Scan for the cell matching the given text and deliver its (x, y) coordinate at center. 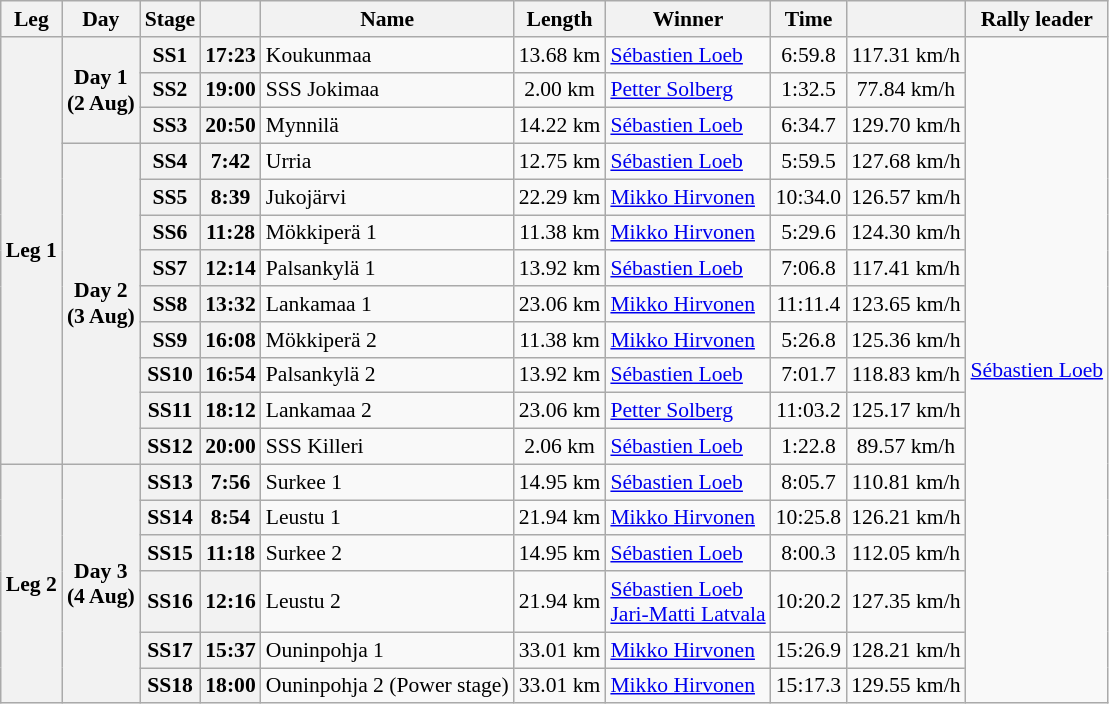
18:12 (230, 411)
6:34.7 (808, 126)
128.21 km/h (906, 650)
11:03.2 (808, 411)
Palsankylä 2 (388, 375)
12.75 km (560, 162)
112.05 km/h (906, 554)
8:54 (230, 518)
127.35 km/h (906, 602)
125.36 km/h (906, 340)
12:14 (230, 269)
Winner (688, 19)
15:37 (230, 650)
22.29 km (560, 197)
13.68 km (560, 55)
Day 3(4 Aug) (101, 584)
124.30 km/h (906, 233)
2.00 km (560, 90)
118.83 km/h (906, 375)
129.70 km/h (906, 126)
Lankamaa 2 (388, 411)
Sébastien Loeb Jari-Matti Latvala (688, 602)
16:08 (230, 340)
20:00 (230, 447)
Ouninpohja 2 (Power stage) (388, 686)
1:22.8 (808, 447)
Leustu 1 (388, 518)
SS10 (170, 375)
Palsankylä 1 (388, 269)
Stage (170, 19)
SS12 (170, 447)
117.41 km/h (906, 269)
SS9 (170, 340)
7:01.7 (808, 375)
18:00 (230, 686)
Mökkiperä 2 (388, 340)
6:59.8 (808, 55)
12:16 (230, 602)
123.65 km/h (906, 304)
1:32.5 (808, 90)
Leg 1 (32, 251)
Surkee 2 (388, 554)
8:39 (230, 197)
Length (560, 19)
Rally leader (1038, 19)
2.06 km (560, 447)
126.21 km/h (906, 518)
Lankamaa 1 (388, 304)
15:17.3 (808, 686)
89.57 km/h (906, 447)
126.57 km/h (906, 197)
7:06.8 (808, 269)
Surkee 1 (388, 482)
Mökkiperä 1 (388, 233)
SS6 (170, 233)
117.31 km/h (906, 55)
5:26.8 (808, 340)
125.17 km/h (906, 411)
SS4 (170, 162)
11:28 (230, 233)
14.22 km (560, 126)
SS14 (170, 518)
SS17 (170, 650)
110.81 km/h (906, 482)
10:25.8 (808, 518)
7:42 (230, 162)
127.68 km/h (906, 162)
17:23 (230, 55)
Mynnilä (388, 126)
8:05.7 (808, 482)
Day 1(2 Aug) (101, 90)
Name (388, 19)
SS2 (170, 90)
Leg (32, 19)
8:00.3 (808, 554)
SS1 (170, 55)
SS18 (170, 686)
SS8 (170, 304)
SS3 (170, 126)
77.84 km/h (906, 90)
SS13 (170, 482)
13:32 (230, 304)
7:56 (230, 482)
Urria (388, 162)
SS11 (170, 411)
Time (808, 19)
5:29.6 (808, 233)
129.55 km/h (906, 686)
Koukunmaa (388, 55)
5:59.5 (808, 162)
Jukojärvi (388, 197)
16:54 (230, 375)
SS16 (170, 602)
SS5 (170, 197)
19:00 (230, 90)
SSS Killeri (388, 447)
15:26.9 (808, 650)
SS7 (170, 269)
10:34.0 (808, 197)
11:11.4 (808, 304)
20:50 (230, 126)
SS15 (170, 554)
Ouninpohja 1 (388, 650)
Day 2(3 Aug) (101, 304)
11:18 (230, 554)
Day (101, 19)
SSS Jokimaa (388, 90)
10:20.2 (808, 602)
Leustu 2 (388, 602)
Leg 2 (32, 584)
